Pinpoint the cell where the given text exists, returning its [X, Y] midpoint coordinate. 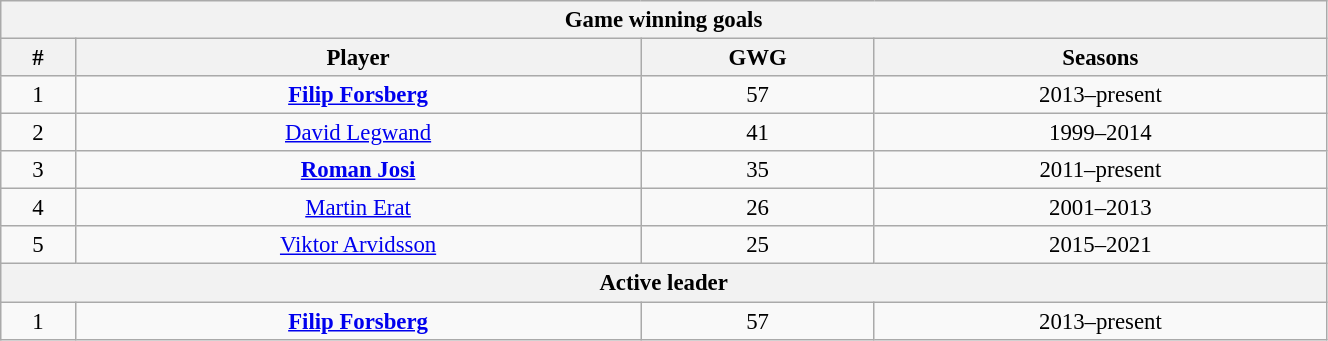
4 [38, 208]
Game winning goals [664, 20]
Player [358, 58]
3 [38, 170]
2001–2013 [1100, 208]
GWG [758, 58]
2 [38, 133]
2015–2021 [1100, 245]
35 [758, 170]
Martin Erat [358, 208]
26 [758, 208]
5 [38, 245]
Seasons [1100, 58]
# [38, 58]
David Legwand [358, 133]
Roman Josi [358, 170]
2011–present [1100, 170]
Viktor Arvidsson [358, 245]
41 [758, 133]
25 [758, 245]
Active leader [664, 283]
1999–2014 [1100, 133]
